Find where the given text appears and provide that cell's center as (x, y) coordinate. 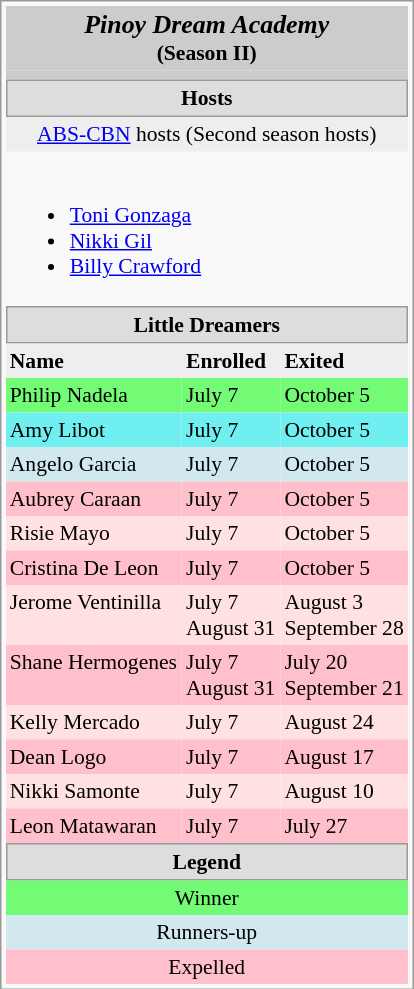
Jerome Ventinilla (93, 614)
August 3September 28 (344, 614)
August 10 (344, 790)
Dean Logo (93, 756)
Cristina De Leon (93, 567)
Exited (344, 360)
Leon Matawaran (93, 825)
Risie Mayo (93, 532)
Philip Nadela (93, 394)
July 27 (344, 825)
August 24 (344, 721)
Shane Hermogenes (93, 674)
Pinoy Dream Academy(Season II) (206, 38)
Expelled (206, 966)
Angelo Garcia (93, 463)
Kelly Mercado (93, 721)
ABS-CBN hosts (Second season hosts) (206, 134)
Enrolled (231, 360)
Name (93, 360)
August 17 (344, 756)
Amy Libot (93, 429)
Toni GonzagaNikki GilBilly Crawford (206, 228)
Aubrey Caraan (93, 498)
July 20September 21 (344, 674)
Hosts (206, 98)
Legend (206, 861)
Winner (206, 897)
Runners-up (206, 931)
Nikki Samonte (93, 790)
Little Dreamers (206, 324)
